Provide the (x, y) coordinate of the cell's center where the given text is located.  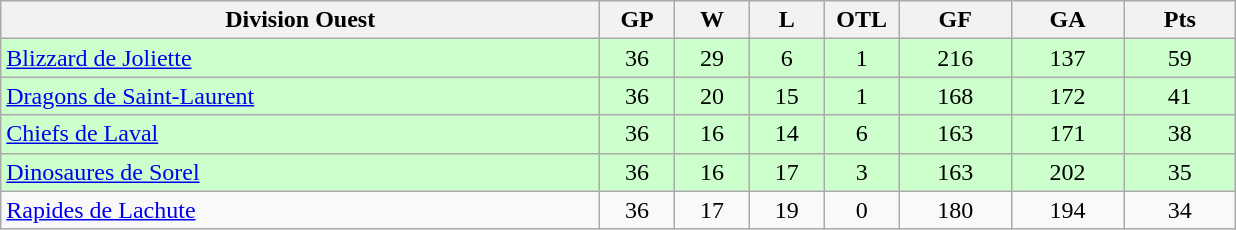
W (712, 20)
Dragons de Saint-Laurent (300, 96)
Chiefs de Laval (300, 134)
216 (955, 58)
GF (955, 20)
29 (712, 58)
15 (786, 96)
168 (955, 96)
172 (1067, 96)
0 (862, 210)
GP (638, 20)
19 (786, 210)
Pts (1180, 20)
180 (955, 210)
59 (1180, 58)
Division Ouest (300, 20)
3 (862, 172)
34 (1180, 210)
GA (1067, 20)
194 (1067, 210)
41 (1180, 96)
202 (1067, 172)
35 (1180, 172)
Rapides de Lachute (300, 210)
Dinosaures de Sorel (300, 172)
L (786, 20)
14 (786, 134)
OTL (862, 20)
137 (1067, 58)
38 (1180, 134)
Blizzard de Joliette (300, 58)
171 (1067, 134)
20 (712, 96)
